From the cell containing the given text, extract its center point as [X, Y] coordinate. 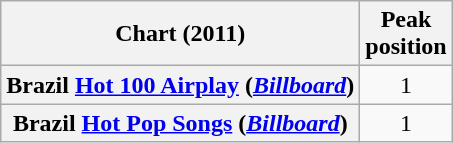
Brazil Hot Pop Songs (Billboard) [180, 123]
Peakposition [406, 34]
Brazil Hot 100 Airplay (Billboard) [180, 85]
Chart (2011) [180, 34]
